Return the [X, Y] coordinate for the center point of the cell that contains the specified text.  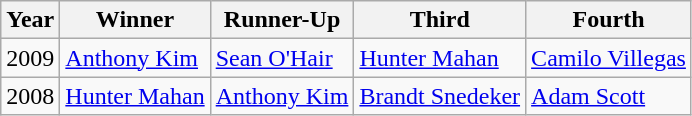
Winner [135, 20]
2009 [30, 58]
Runner-Up [282, 20]
Fourth [609, 20]
2008 [30, 96]
Brandt Snedeker [440, 96]
Sean O'Hair [282, 58]
Year [30, 20]
Camilo Villegas [609, 58]
Third [440, 20]
Adam Scott [609, 96]
